Extract the (X, Y) coordinate from the center of the cell holding the provided text.  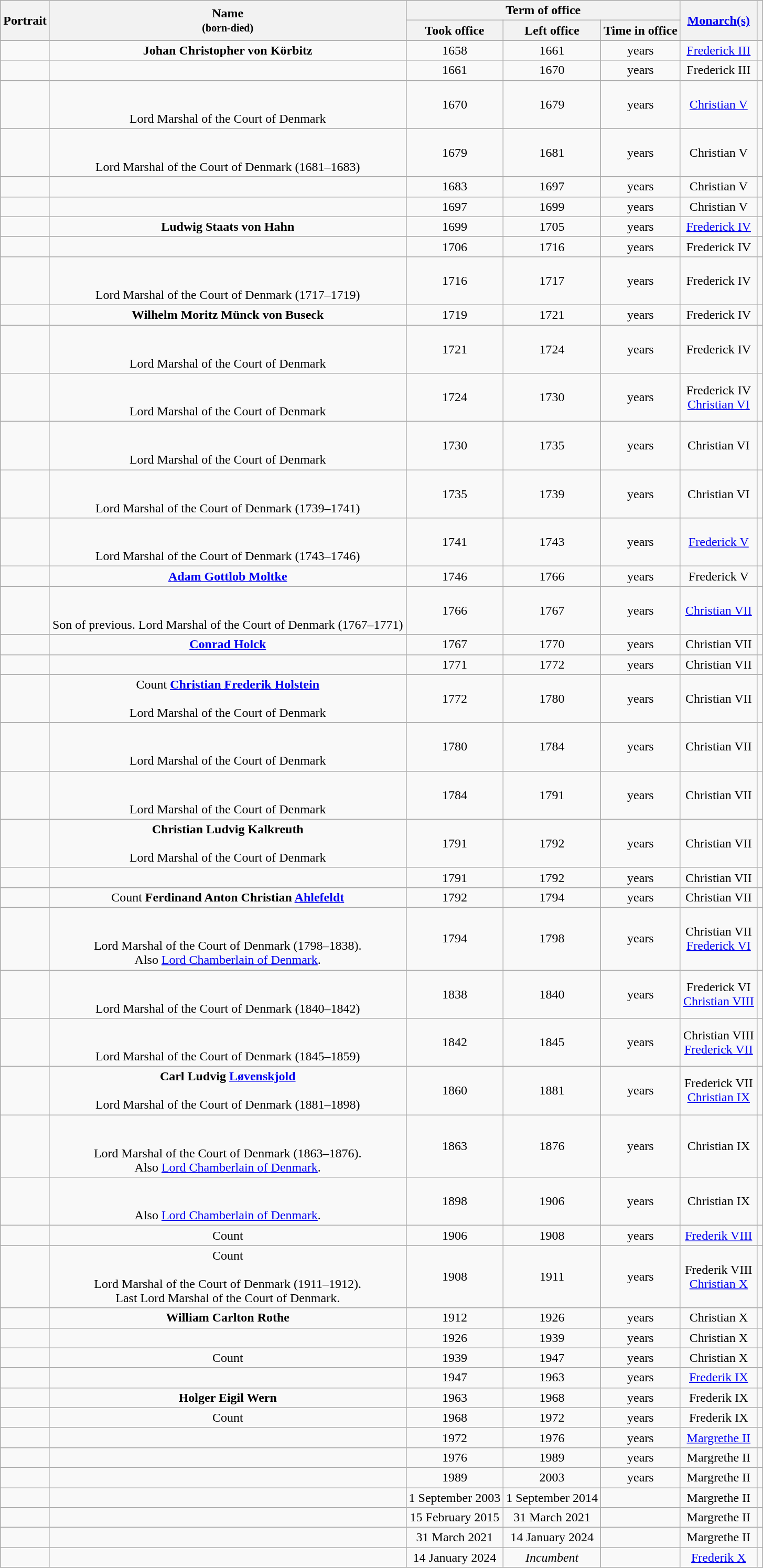
Lord Marshal of the Court of Denmark (1717–1719) (228, 281)
1746 (455, 576)
1770 (552, 645)
1881 (552, 1091)
Lord Marshal of the Court of Denmark (1743–1746) (228, 542)
1743 (552, 542)
Frederick VIChristian VIII (718, 994)
2003 (552, 1477)
Frederick VIIChristian IX (718, 1091)
1739 (552, 494)
1863 (455, 1146)
1840 (552, 994)
Also Lord Chamberlain of Denmark. (228, 1201)
1798 (552, 939)
Holger Eigil Wern (228, 1398)
Frederik VIIIChristian X (718, 1276)
Conrad Holck (228, 645)
Frederik X (718, 1558)
Johan Christopher von Körbitz (228, 50)
1 September 2003 (455, 1497)
1741 (455, 542)
Lord Marshal of the Court of Denmark (1739–1741) (228, 494)
1838 (455, 994)
Name(born-died) (228, 20)
Ludwig Staats von Hahn (228, 227)
Son of previous. Lord Marshal of the Court of Denmark (1767–1771) (228, 610)
Portrait (25, 20)
Carl Ludvig LøvenskjoldLord Marshal of the Court of Denmark (1881–1898) (228, 1091)
1658 (455, 50)
Left office (552, 30)
Count Christian Frederik HolsteinLord Marshal of the Court of Denmark (228, 699)
Lord Marshal of the Court of Denmark (1681–1683) (228, 153)
Wilhelm Moritz Münck von Buseck (228, 315)
1842 (455, 1043)
Took office (455, 30)
1845 (552, 1043)
1911 (552, 1276)
Christian VIIFrederick VI (718, 939)
1 September 2014 (552, 1497)
Count Ferdinand Anton Christian Ahlefeldt (228, 897)
1717 (552, 281)
Incumbent (552, 1558)
1706 (455, 246)
1771 (455, 664)
Monarch(s) (718, 20)
1683 (455, 187)
Frederik VIII (718, 1236)
1681 (552, 153)
Christian Ludvig KalkreuthLord Marshal of the Court of Denmark (228, 843)
1898 (455, 1201)
1719 (455, 315)
1860 (455, 1091)
Adam Gottlob Moltke (228, 576)
15 February 2015 (455, 1518)
1876 (552, 1146)
1705 (552, 227)
Frederick IVChristian VI (718, 398)
Count Lord Marshal of the Court of Denmark (1911–1912).Last Lord Marshal of the Court of Denmark. (228, 1276)
Lord Marshal of the Court of Denmark (1840–1842) (228, 994)
1912 (455, 1318)
Term of office (543, 10)
Lord Marshal of the Court of Denmark (1863–1876).Also Lord Chamberlain of Denmark. (228, 1146)
William Carlton Rothe (228, 1318)
Christian VIIIFrederick VII (718, 1043)
Time in office (640, 30)
Lord Marshal of the Court of Denmark (1798–1838).Also Lord Chamberlain of Denmark. (228, 939)
Lord Marshal of the Court of Denmark (1845–1859) (228, 1043)
